Return the [X, Y] coordinate for the center point of the cell that contains the specified text.  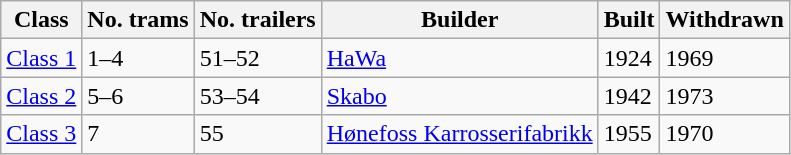
1973 [724, 96]
51–52 [258, 58]
No. trailers [258, 20]
Builder [460, 20]
Withdrawn [724, 20]
Class 3 [42, 134]
5–6 [138, 96]
55 [258, 134]
Built [629, 20]
Class [42, 20]
1–4 [138, 58]
1942 [629, 96]
1924 [629, 58]
Class 1 [42, 58]
7 [138, 134]
1969 [724, 58]
Hønefoss Karrosserifabrikk [460, 134]
1955 [629, 134]
Class 2 [42, 96]
No. trams [138, 20]
HaWa [460, 58]
1970 [724, 134]
53–54 [258, 96]
Skabo [460, 96]
